Pinpoint the cell where the given text exists, returning its [x, y] midpoint coordinate. 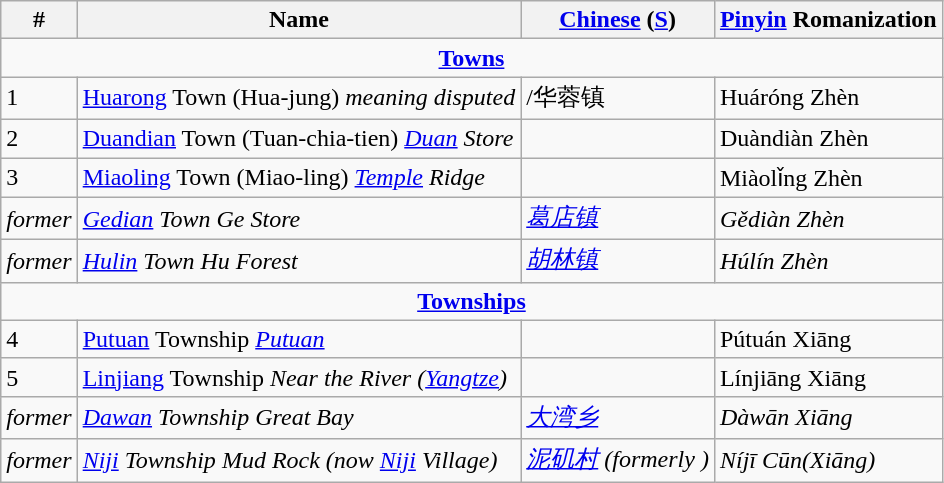
Húlín Zhèn [828, 262]
Chinese (S) [618, 20]
Huarong Town (Hua-jung) meaning disputed [299, 98]
Duàndiàn Zhèn [828, 138]
2 [39, 138]
5 [39, 377]
Gědiàn Zhèn [828, 218]
泥矶村 (formerly ) [618, 460]
Miàolǐng Zhèn [828, 178]
大湾乡 [618, 418]
Niji Township Mud Rock (now Niji Village) [299, 460]
Gedian Town Ge Store [299, 218]
Miaoling Town (Miao-ling) Temple Ridge [299, 178]
Townships [472, 301]
3 [39, 178]
Dàwān Xiāng [828, 418]
Pútuán Xiāng [828, 339]
Hulin Town Hu Forest [299, 262]
4 [39, 339]
/华蓉镇 [618, 98]
Name [299, 20]
Duandian Town (Tuan-chia-tien) Duan Store [299, 138]
Huáróng Zhèn [828, 98]
Línjiāng Xiāng [828, 377]
Dawan Township Great Bay [299, 418]
Towns [472, 58]
Linjiang Township Near the River (Yangtze) [299, 377]
Pinyin Romanization [828, 20]
胡林镇 [618, 262]
葛店镇 [618, 218]
# [39, 20]
Níjī Cūn(Xiāng) [828, 460]
1 [39, 98]
Putuan Township Putuan [299, 339]
